Scan for the cell matching the given text and deliver its [x, y] coordinate at center. 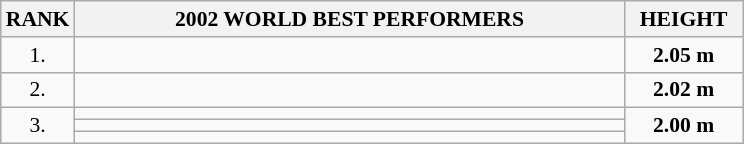
2. [38, 90]
RANK [38, 19]
2.02 m [684, 90]
2.05 m [684, 55]
3. [38, 126]
HEIGHT [684, 19]
1. [38, 55]
2.00 m [684, 126]
2002 WORLD BEST PERFORMERS [349, 19]
